Provide the (X, Y) coordinate of the cell's center where the given text is located.  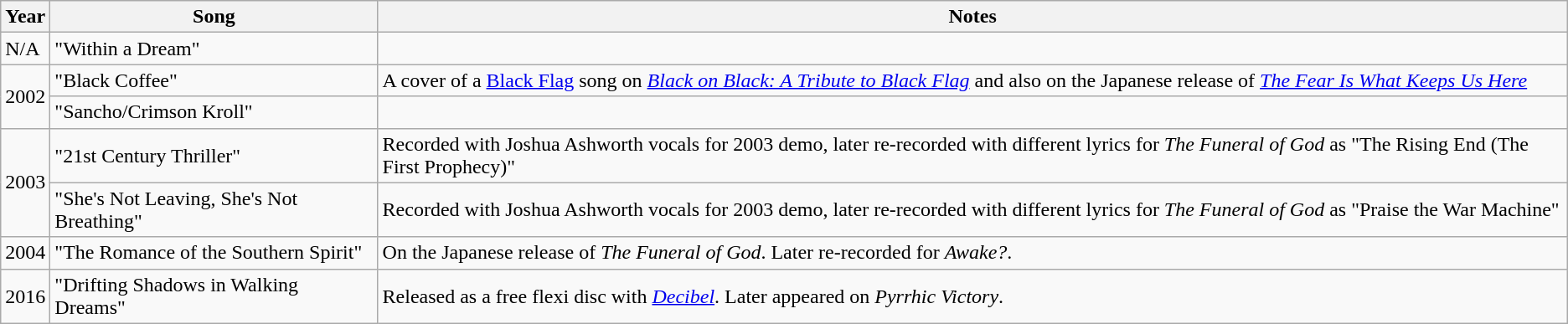
N/A (25, 49)
2002 (25, 96)
Notes (972, 17)
Song (214, 17)
Released as a free flexi disc with Decibel. Later appeared on Pyrrhic Victory. (972, 296)
On the Japanese release of The Funeral of God. Later re-recorded for Awake?. (972, 253)
Year (25, 17)
"The Romance of the Southern Spirit" (214, 253)
"Black Coffee" (214, 80)
2003 (25, 183)
2004 (25, 253)
"Drifting Shadows in Walking Dreams" (214, 296)
"Within a Dream" (214, 49)
A cover of a Black Flag song on Black on Black: A Tribute to Black Flag and also on the Japanese release of The Fear Is What Keeps Us Here (972, 80)
2016 (25, 296)
Recorded with Joshua Ashworth vocals for 2003 demo, later re-recorded with different lyrics for The Funeral of God as "Praise the War Machine" (972, 209)
"She's Not Leaving, She's Not Breathing" (214, 209)
"Sancho/Crimson Kroll" (214, 112)
"21st Century Thriller" (214, 156)
